Return (x, y) of the center of cell containing provided text 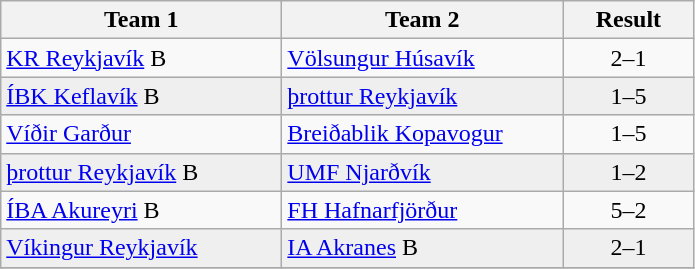
ÍBK Keflavík B (142, 96)
Team 1 (142, 20)
Result (628, 20)
Team 2 (422, 20)
KR Reykjavík B (142, 58)
UMF Njarðvík (422, 172)
5–2 (628, 210)
Víkingur Reykjavík (142, 248)
Víðir Garður (142, 134)
FH Hafnarfjörður (422, 210)
þrottur Reykjavík B (142, 172)
Völsungur Húsavík (422, 58)
Breiðablik Kopavogur (422, 134)
IA Akranes B (422, 248)
1–2 (628, 172)
ÍBA Akureyri B (142, 210)
þrottur Reykjavík (422, 96)
